Identify which cell holds the provided text, then report its [x, y] central coordinate. 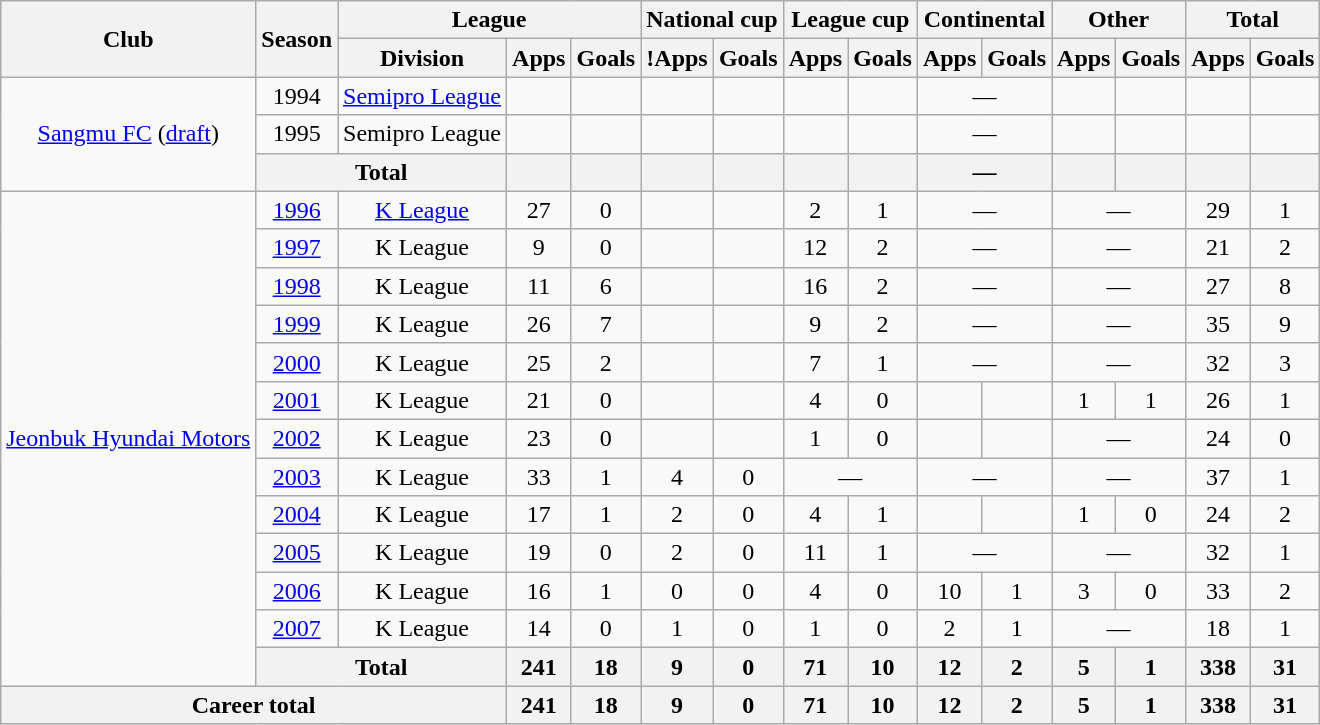
1997 [297, 248]
1998 [297, 286]
Other [1119, 20]
1996 [297, 210]
Sangmu FC (draft) [128, 134]
2004 [297, 515]
29 [1218, 210]
National cup [712, 20]
1994 [297, 96]
Continental [984, 20]
Club [128, 39]
23 [539, 438]
19 [539, 553]
2007 [297, 629]
Division [422, 58]
2001 [297, 400]
League [490, 20]
League cup [850, 20]
37 [1218, 477]
25 [539, 362]
8 [1285, 286]
2000 [297, 362]
14 [539, 629]
2006 [297, 591]
1995 [297, 134]
2003 [297, 477]
17 [539, 515]
2002 [297, 438]
35 [1218, 324]
Career total [254, 705]
1999 [297, 324]
Jeonbuk Hyundai Motors [128, 438]
Season [297, 39]
!Apps [678, 58]
2005 [297, 553]
6 [606, 286]
